Provide the [x, y] coordinate of the cell's center where the given text is located.  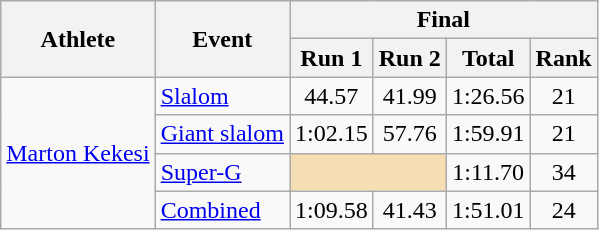
Event [222, 39]
24 [564, 210]
1:51.01 [488, 210]
1:09.58 [332, 210]
Rank [564, 58]
1:11.70 [488, 172]
34 [564, 172]
Super-G [222, 172]
Combined [222, 210]
41.43 [410, 210]
44.57 [332, 96]
57.76 [410, 134]
41.99 [410, 96]
1:26.56 [488, 96]
Run 1 [332, 58]
Giant slalom [222, 134]
Run 2 [410, 58]
1:59.91 [488, 134]
Athlete [78, 39]
1:02.15 [332, 134]
Slalom [222, 96]
Marton Kekesi [78, 153]
Final [444, 20]
Total [488, 58]
